Detect which cell encompasses the target text, then output its [X, Y] center coordinate. 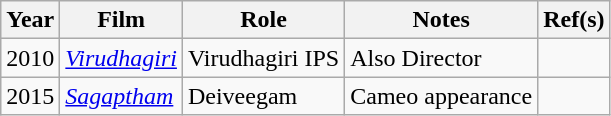
Virudhagiri [122, 58]
Year [30, 20]
Sagaptham [122, 96]
2015 [30, 96]
Notes [442, 20]
Ref(s) [574, 20]
Film [122, 20]
Role [263, 20]
Deiveegam [263, 96]
Virudhagiri IPS [263, 58]
Cameo appearance [442, 96]
Also Director [442, 58]
2010 [30, 58]
